Detect which cell encompasses the target text, then output its (X, Y) center coordinate. 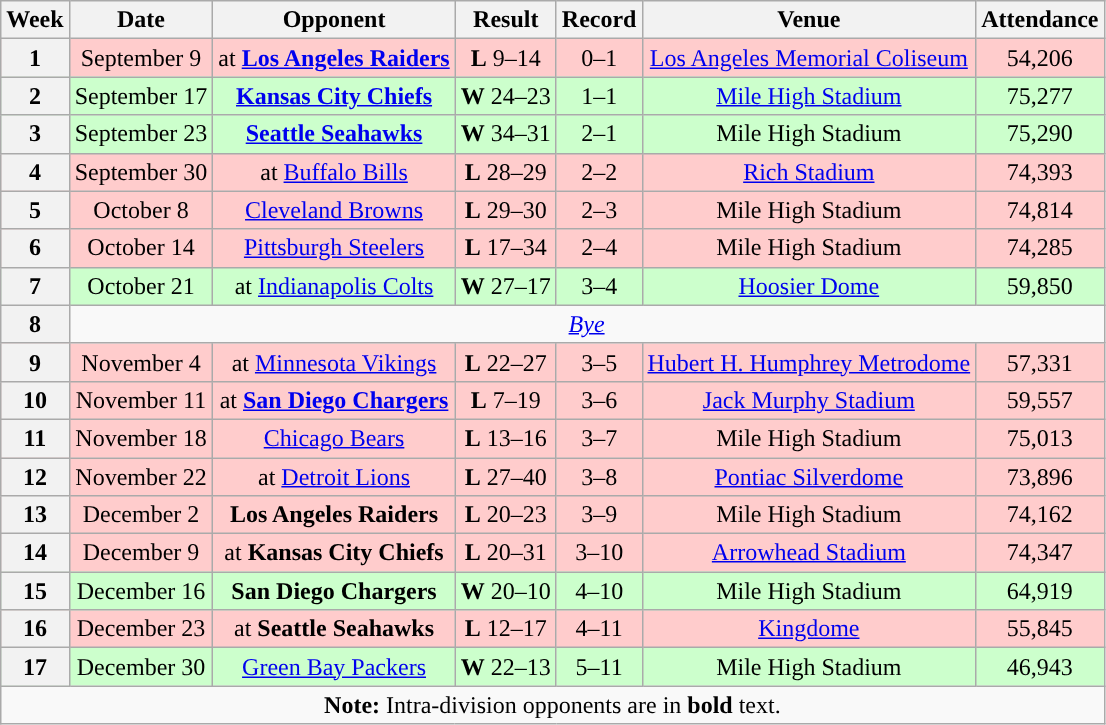
December 9 (141, 553)
L 29–30 (506, 210)
75,290 (1040, 134)
3 (35, 134)
W 27–17 (506, 286)
L 12–17 (506, 629)
September 17 (141, 96)
Hoosier Dome (809, 286)
Chicago Bears (334, 438)
2 (35, 96)
Jack Murphy Stadium (809, 400)
Kansas City Chiefs (334, 96)
2–2 (599, 172)
Attendance (1040, 20)
15 (35, 591)
Rich Stadium (809, 172)
W 22–13 (506, 667)
73,896 (1040, 477)
at Indianapolis Colts (334, 286)
64,919 (1040, 591)
74,285 (1040, 248)
74,347 (1040, 553)
L 28–29 (506, 172)
Pontiac Silverdome (809, 477)
at Kansas City Chiefs (334, 553)
Bye (586, 324)
L 17–34 (506, 248)
November 4 (141, 362)
16 (35, 629)
3–8 (599, 477)
Venue (809, 20)
Opponent (334, 20)
at Buffalo Bills (334, 172)
September 9 (141, 58)
L 7–19 (506, 400)
8 (35, 324)
L 20–23 (506, 515)
1 (35, 58)
10 (35, 400)
October 14 (141, 248)
L 20–31 (506, 553)
Seattle Seahawks (334, 134)
74,393 (1040, 172)
at San Diego Chargers (334, 400)
October 8 (141, 210)
11 (35, 438)
September 23 (141, 134)
at Los Angeles Raiders (334, 58)
Hubert H. Humphrey Metrodome (809, 362)
4–10 (599, 591)
Los Angeles Raiders (334, 515)
75,013 (1040, 438)
December 2 (141, 515)
4–11 (599, 629)
Week (35, 20)
Arrowhead Stadium (809, 553)
Cleveland Browns (334, 210)
3–10 (599, 553)
13 (35, 515)
1–1 (599, 96)
0–1 (599, 58)
46,943 (1040, 667)
9 (35, 362)
54,206 (1040, 58)
November 22 (141, 477)
3–5 (599, 362)
74,162 (1040, 515)
Green Bay Packers (334, 667)
November 11 (141, 400)
Record (599, 20)
74,814 (1040, 210)
59,557 (1040, 400)
14 (35, 553)
55,845 (1040, 629)
at Detroit Lions (334, 477)
5 (35, 210)
2–1 (599, 134)
Result (506, 20)
4 (35, 172)
September 30 (141, 172)
November 18 (141, 438)
Los Angeles Memorial Coliseum (809, 58)
L 27–40 (506, 477)
L 9–14 (506, 58)
at Minnesota Vikings (334, 362)
2–3 (599, 210)
3–9 (599, 515)
L 22–27 (506, 362)
5–11 (599, 667)
W 20–10 (506, 591)
75,277 (1040, 96)
at Seattle Seahawks (334, 629)
12 (35, 477)
W 34–31 (506, 134)
Kingdome (809, 629)
October 21 (141, 286)
Date (141, 20)
L 13–16 (506, 438)
59,850 (1040, 286)
Pittsburgh Steelers (334, 248)
San Diego Chargers (334, 591)
17 (35, 667)
W 24–23 (506, 96)
6 (35, 248)
Note: Intra-division opponents are in bold text. (552, 705)
3–6 (599, 400)
2–4 (599, 248)
3–4 (599, 286)
3–7 (599, 438)
December 23 (141, 629)
December 30 (141, 667)
December 16 (141, 591)
7 (35, 286)
57,331 (1040, 362)
